Search for the cell housing the specified text and yield its (x, y) center coordinate. 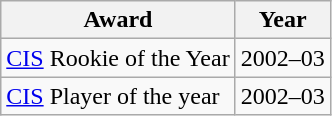
CIS Player of the year (118, 96)
CIS Rookie of the Year (118, 58)
Award (118, 20)
Year (282, 20)
